For the text-containing cell, return its midpoint in (X, Y) coordinate format. 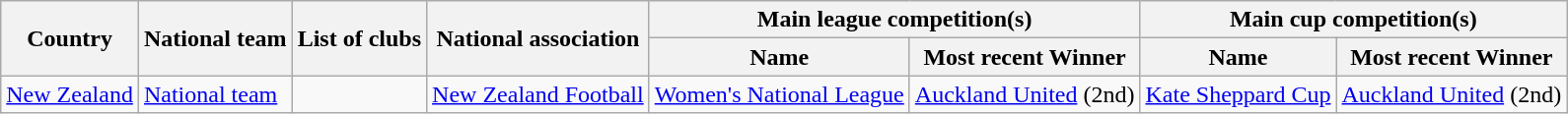
Kate Sheppard Cup (1239, 94)
National association (538, 38)
Women's National League (779, 94)
New Zealand Football (538, 94)
Main league competition(s) (894, 20)
New Zealand (70, 94)
Main cup competition(s) (1353, 20)
Country (70, 38)
List of clubs (359, 38)
